Find where the given text appears and provide that cell's center as (X, Y) coordinate. 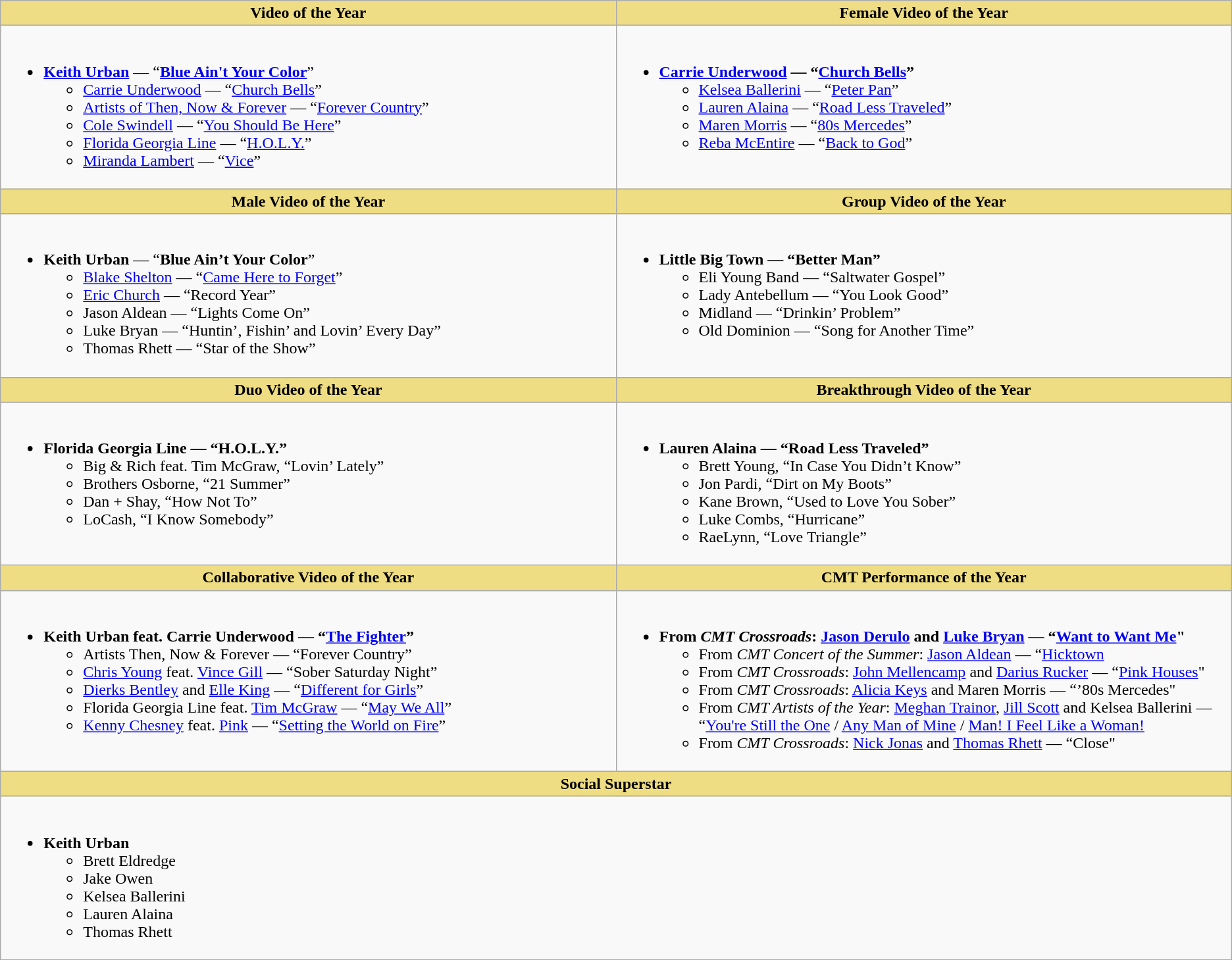
Breakthrough Video of the Year (924, 390)
Keith UrbanBrett EldredgeJake OwenKelsea BalleriniLauren AlainaThomas Rhett (616, 878)
Social Superstar (616, 784)
Male Video of the Year (308, 201)
Group Video of the Year (924, 201)
Female Video of the Year (924, 13)
Duo Video of the Year (308, 390)
CMT Performance of the Year (924, 578)
Collaborative Video of the Year (308, 578)
Video of the Year (308, 13)
